Detect which cell encompasses the target text, then output its (x, y) center coordinate. 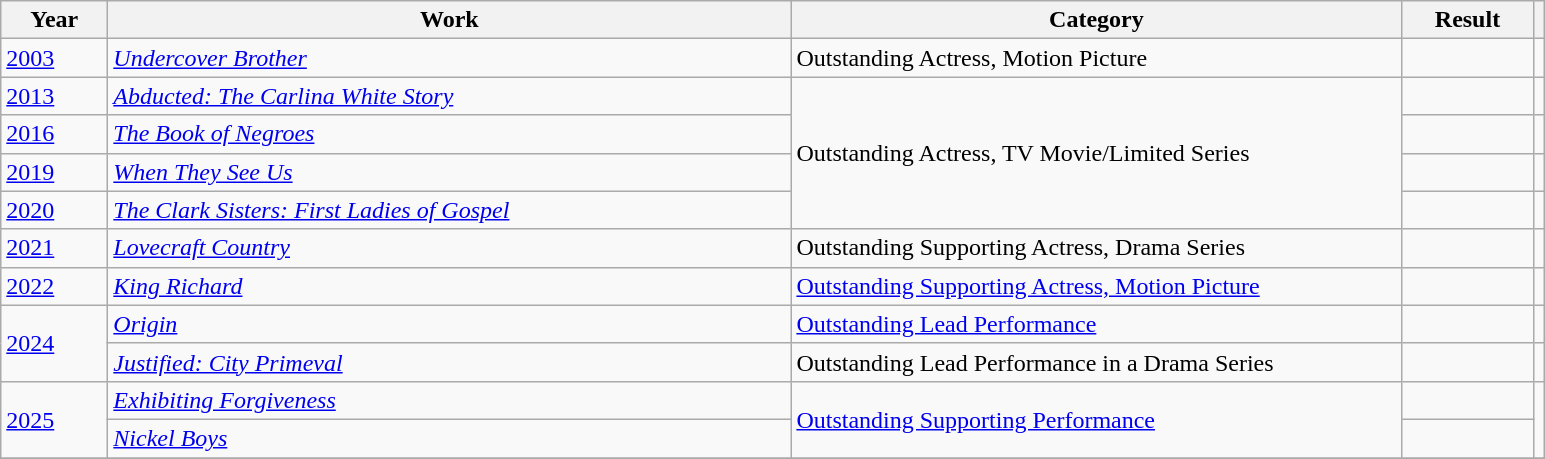
Outstanding Supporting Actress, Drama Series (1096, 248)
Outstanding Lead Performance (1096, 324)
Abducted: The Carlina White Story (450, 96)
When They See Us (450, 172)
2013 (54, 96)
The Clark Sisters: First Ladies of Gospel (450, 210)
2021 (54, 248)
2020 (54, 210)
Result (1468, 20)
2003 (54, 58)
Origin (450, 324)
2022 (54, 286)
Year (54, 20)
The Book of Negroes (450, 134)
Outstanding Actress, Motion Picture (1096, 58)
King Richard (450, 286)
2019 (54, 172)
2016 (54, 134)
Exhibiting Forgiveness (450, 400)
Lovecraft Country (450, 248)
2024 (54, 343)
Outstanding Actress, TV Movie/Limited Series (1096, 153)
Outstanding Supporting Performance (1096, 419)
Work (450, 20)
Category (1096, 20)
Undercover Brother (450, 58)
Outstanding Supporting Actress, Motion Picture (1096, 286)
2025 (54, 419)
Nickel Boys (450, 438)
Justified: City Primeval (450, 362)
Outstanding Lead Performance in a Drama Series (1096, 362)
